Provide the (x, y) coordinate of the cell's center where the given text is located.  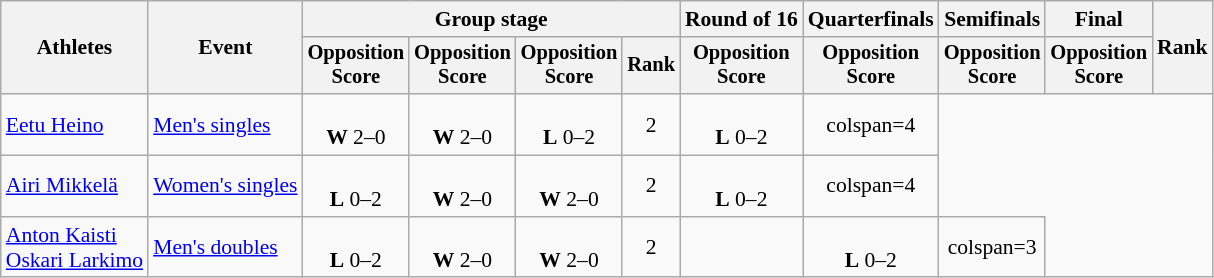
Athletes (74, 48)
Event (225, 48)
Group stage (492, 19)
Semifinals (992, 19)
Men's doubles (225, 248)
Anton KaistiOskari Larkimo (74, 248)
Round of 16 (742, 19)
Quarterfinals (871, 19)
Airi Mikkelä (74, 186)
colspan=3 (992, 248)
Women's singles (225, 186)
Men's singles (225, 124)
Eetu Heino (74, 124)
Final (1098, 19)
